Return (x, y) of the center of cell containing provided text 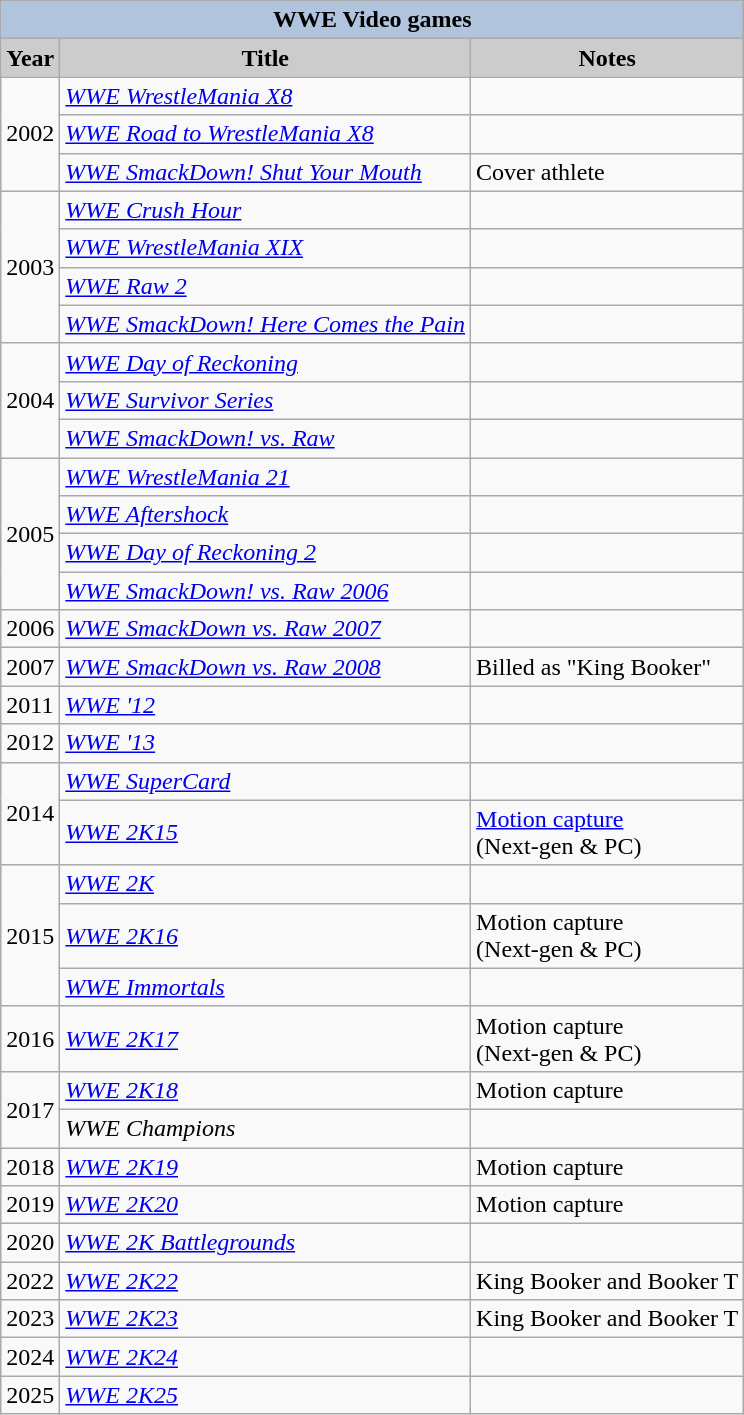
WWE 2K22 (266, 1281)
WWE SmackDown! vs. Raw 2006 (266, 591)
2007 (30, 667)
WWE 2K19 (266, 1167)
WWE Crush Hour (266, 210)
WWE 2K20 (266, 1205)
2016 (30, 1038)
WWE Immortals (266, 987)
WWE 2K16 (266, 936)
WWE '12 (266, 705)
2003 (30, 267)
WWE 2K17 (266, 1038)
WWE SmackDown! Here Comes the Pain (266, 324)
WWE SmackDown! Shut Your Mouth (266, 172)
2020 (30, 1243)
WWE 2K18 (266, 1090)
WWE SuperCard (266, 781)
WWE WrestleMania 21 (266, 477)
2024 (30, 1357)
2025 (30, 1395)
WWE '13 (266, 743)
WWE WrestleMania X8 (266, 96)
2018 (30, 1167)
2004 (30, 400)
2017 (30, 1109)
WWE 2K15 (266, 832)
WWE SmackDown vs. Raw 2007 (266, 629)
WWE Road to WrestleMania X8 (266, 134)
Year (30, 58)
2006 (30, 629)
2014 (30, 814)
WWE Day of Reckoning 2 (266, 553)
WWE WrestleMania XIX (266, 248)
2005 (30, 534)
2023 (30, 1319)
Title (266, 58)
2011 (30, 705)
WWE Raw 2 (266, 286)
WWE 2K23 (266, 1319)
2012 (30, 743)
Notes (608, 58)
WWE Survivor Series (266, 400)
WWE Video games (372, 20)
2015 (30, 936)
WWE 2K Battlegrounds (266, 1243)
Cover athlete (608, 172)
Billed as "King Booker" (608, 667)
WWE 2K24 (266, 1357)
WWE Champions (266, 1128)
2022 (30, 1281)
WWE SmackDown! vs. Raw (266, 438)
2002 (30, 134)
WWE 2K (266, 884)
WWE Aftershock (266, 515)
WWE 2K25 (266, 1395)
WWE Day of Reckoning (266, 362)
WWE SmackDown vs. Raw 2008 (266, 667)
2019 (30, 1205)
